Pinpoint the cell where the given text exists, returning its [X, Y] midpoint coordinate. 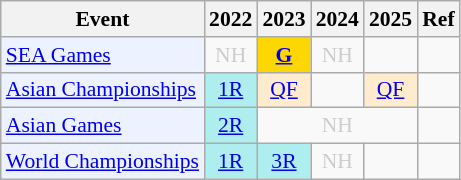
2R [230, 126]
SEA Games [102, 55]
2025 [390, 19]
Asian Championships [102, 90]
Asian Games [102, 126]
2022 [230, 19]
3R [284, 162]
2023 [284, 19]
Ref [438, 19]
Event [102, 19]
2024 [338, 19]
World Championships [102, 162]
G [284, 55]
